Detect which cell encompasses the target text, then output its (x, y) center coordinate. 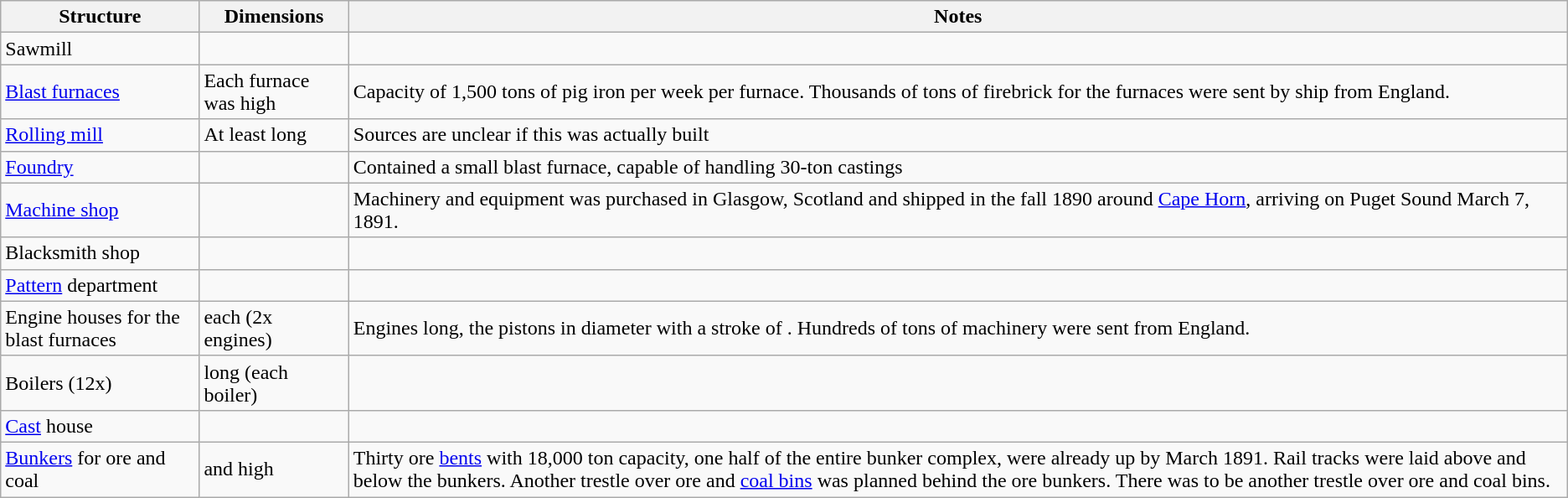
Machinery and equipment was purchased in Glasgow, Scotland and shipped in the fall 1890 around Cape Horn, arriving on Puget Sound March 7, 1891. (958, 210)
Pattern department (101, 285)
each (2x engines) (274, 329)
Engine houses for the blast furnaces (101, 329)
Blacksmith shop (101, 253)
and high (274, 469)
Blast furnaces (101, 92)
Dimensions (274, 17)
At least long (274, 135)
Notes (958, 17)
Contained a small blast furnace, capable of handling 30-ton castings (958, 167)
Machine shop (101, 210)
Engines long, the pistons in diameter with a stroke of . Hundreds of tons of machinery were sent from England. (958, 329)
Rolling mill (101, 135)
Boilers (12x) (101, 382)
Capacity of 1,500 tons of pig iron per week per furnace. Thousands of tons of firebrick for the furnaces were sent by ship from England. (958, 92)
Foundry (101, 167)
Bunkers for ore and coal (101, 469)
Each furnace was high (274, 92)
Structure (101, 17)
Sawmill (101, 49)
Sources are unclear if this was actually built (958, 135)
long (each boiler) (274, 382)
Cast house (101, 426)
